Find where the given text appears and provide that cell's center as [x, y] coordinate. 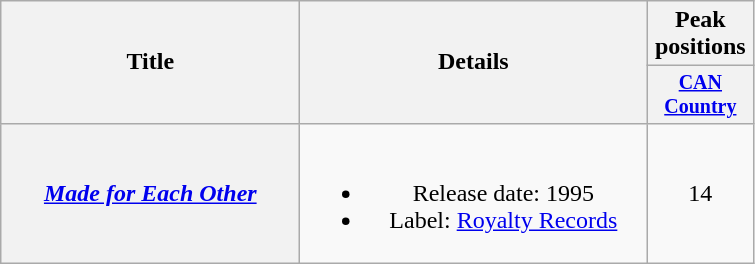
Release date: 1995Label: Royalty Records [474, 193]
Title [150, 62]
Details [474, 62]
14 [700, 193]
Made for Each Other [150, 193]
CAN Country [700, 94]
Peak positions [700, 34]
